From the cell containing the given text, extract its center point as [X, Y] coordinate. 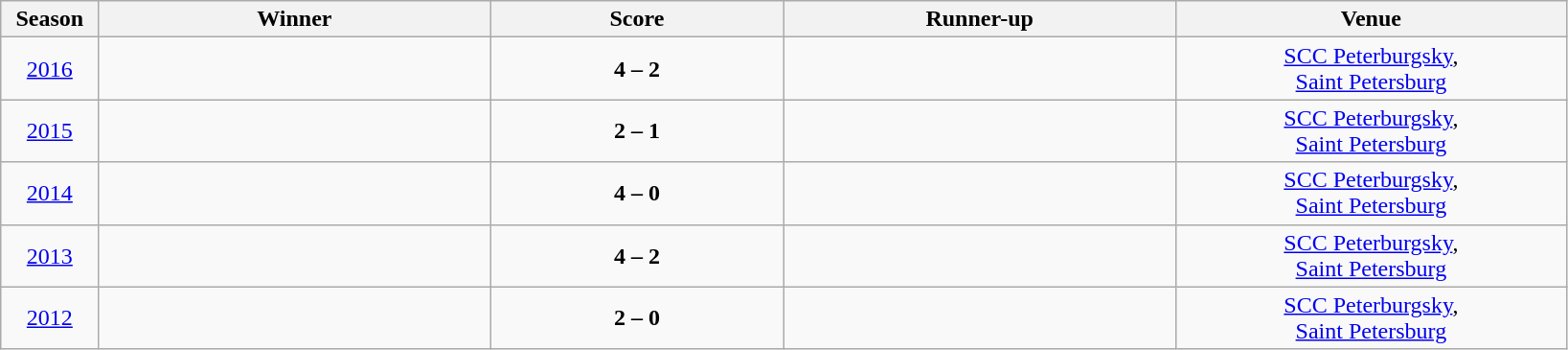
Season [50, 19]
2014 [50, 194]
2013 [50, 255]
2012 [50, 318]
2015 [50, 130]
4 – 0 [638, 194]
2 – 1 [638, 130]
2 – 0 [638, 318]
2016 [50, 69]
Winner [295, 19]
Score [638, 19]
Venue [1372, 19]
Runner-up [979, 19]
